Locate the cell with the specified text and output its [x, y] center coordinate. 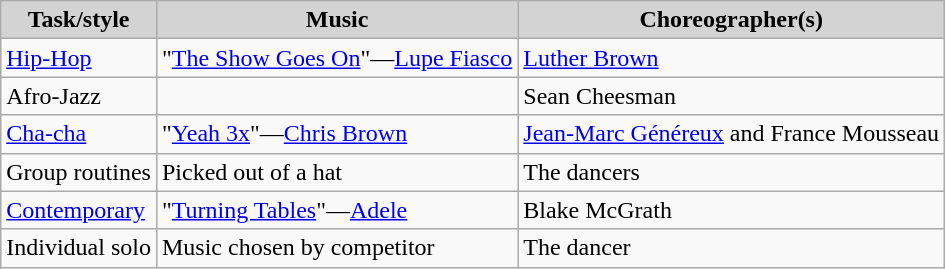
"The Show Goes On"—Lupe Fiasco [336, 58]
Blake McGrath [732, 210]
Picked out of a hat [336, 172]
Afro-Jazz [79, 96]
Task/style [79, 20]
Cha-cha [79, 134]
Sean Cheesman [732, 96]
Jean-Marc Généreux and France Mousseau [732, 134]
Music [336, 20]
Hip-Hop [79, 58]
Group routines [79, 172]
Contemporary [79, 210]
Music chosen by competitor [336, 248]
The dancers [732, 172]
Luther Brown [732, 58]
Individual solo [79, 248]
The dancer [732, 248]
"Turning Tables"—Adele [336, 210]
"Yeah 3x"—Chris Brown [336, 134]
Choreographer(s) [732, 20]
